Identify which cell holds the provided text, then report its [X, Y] central coordinate. 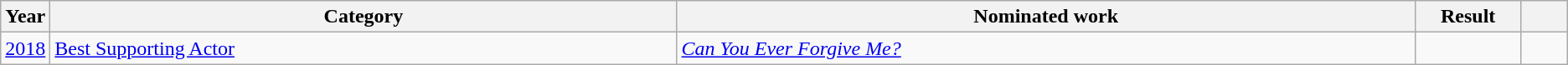
Can You Ever Forgive Me? [1045, 48]
Result [1467, 17]
2018 [25, 48]
Year [25, 17]
Best Supporting Actor [364, 48]
Category [364, 17]
Nominated work [1045, 17]
